For the text-containing cell, return its midpoint in (X, Y) coordinate format. 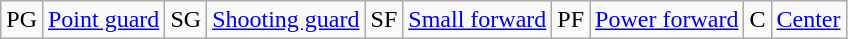
Shooting guard (286, 20)
Center (808, 20)
SF (384, 20)
Power forward (667, 20)
PF (571, 20)
Point guard (103, 20)
SG (186, 20)
PG (22, 20)
Small forward (478, 20)
C (758, 20)
